Capture the cell that displays the provided text and extract its [x, y] central coordinate. 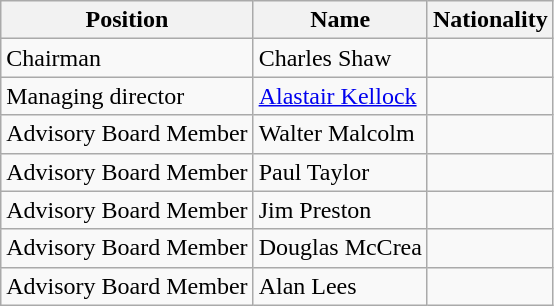
Chairman [127, 58]
Position [127, 20]
Douglas McCrea [340, 248]
Managing director [127, 96]
Alan Lees [340, 286]
Paul Taylor [340, 172]
Nationality [490, 20]
Charles Shaw [340, 58]
Name [340, 20]
Jim Preston [340, 210]
Walter Malcolm [340, 134]
Alastair Kellock [340, 96]
